Pinpoint the cell where the given text exists, returning its [x, y] midpoint coordinate. 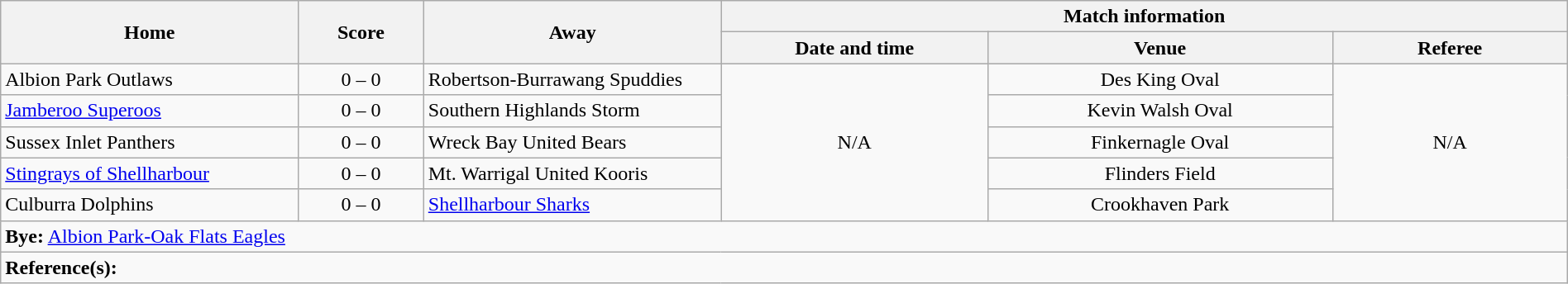
Reference(s): [784, 267]
Jamberoo Superoos [150, 111]
Albion Park Outlaws [150, 79]
Crookhaven Park [1159, 205]
Date and time [854, 48]
Score [361, 32]
Robertson-Burrawang Spuddies [572, 79]
Kevin Walsh Oval [1159, 111]
Southern Highlands Storm [572, 111]
Venue [1159, 48]
Flinders Field [1159, 173]
Referee [1450, 48]
Stingrays of Shellharbour [150, 173]
Match information [1145, 17]
Away [572, 32]
Des King Oval [1159, 79]
Finkernagle Oval [1159, 142]
Home [150, 32]
Sussex Inlet Panthers [150, 142]
Wreck Bay United Bears [572, 142]
Mt. Warrigal United Kooris [572, 173]
Shellharbour Sharks [572, 205]
Culburra Dolphins [150, 205]
Bye: Albion Park-Oak Flats Eagles [784, 236]
